From the cell containing the given text, extract its center point as [X, Y] coordinate. 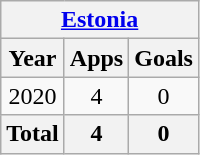
Goals [164, 58]
2020 [33, 96]
Year [33, 58]
Estonia [100, 20]
Total [33, 134]
Apps [96, 58]
